Output the [x, y] coordinate of the center of the cell containing the given text.  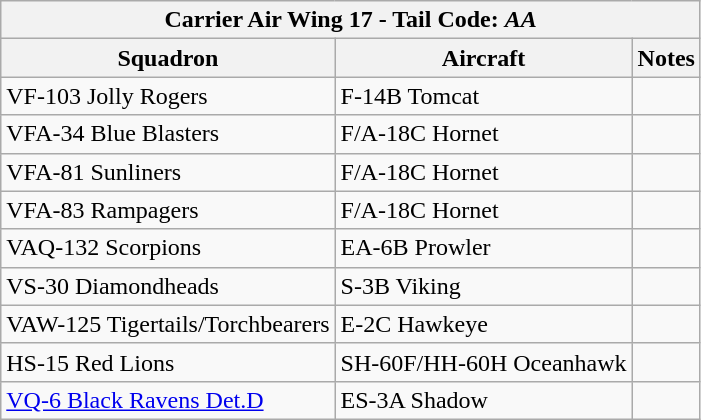
VFA-81 Sunliners [168, 172]
VAW-125 Tigertails/Torchbearers [168, 324]
E-2C Hawkeye [484, 324]
Carrier Air Wing 17 - Tail Code: AA [351, 20]
VQ-6 Black Ravens Det.D [168, 400]
VAQ-132 Scorpions [168, 248]
VFA-83 Rampagers [168, 210]
F-14B Tomcat [484, 96]
VF-103 Jolly Rogers [168, 96]
S-3B Viking [484, 286]
HS-15 Red Lions [168, 362]
Aircraft [484, 58]
Squadron [168, 58]
EA-6B Prowler [484, 248]
ES-3A Shadow [484, 400]
Notes [666, 58]
VS-30 Diamondheads [168, 286]
VFA-34 Blue Blasters [168, 134]
SH-60F/HH-60H Oceanhawk [484, 362]
